Locate the cell with the specified text and output its [X, Y] center coordinate. 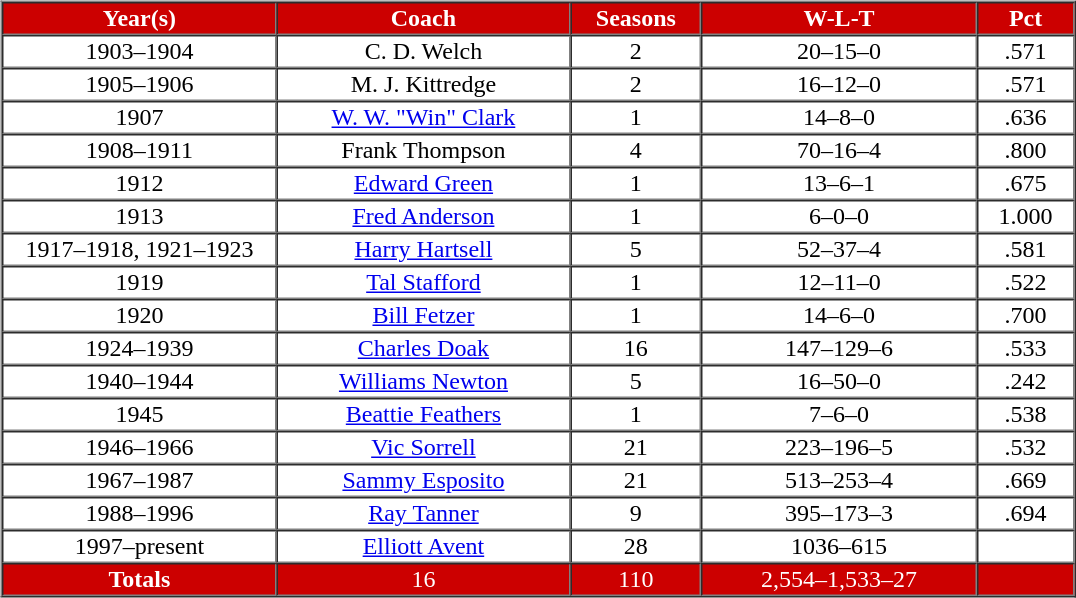
C. D. Welch [424, 52]
14–6–0 [840, 316]
1908–1911 [140, 150]
1.000 [1026, 216]
.581 [1026, 250]
Bill Fetzer [424, 316]
395–173–3 [840, 514]
Coach [424, 18]
Vic Sorrell [424, 448]
16–50–0 [840, 382]
.538 [1026, 414]
Totals [140, 580]
Seasons [636, 18]
147–129–6 [840, 348]
1905–1906 [140, 84]
110 [636, 580]
1945 [140, 414]
16–12–0 [840, 84]
7–6–0 [840, 414]
Sammy Esposito [424, 480]
.533 [1026, 348]
223–196–5 [840, 448]
1920 [140, 316]
13–6–1 [840, 184]
Williams Newton [424, 382]
513–253–4 [840, 480]
2,554–1,533–27 [840, 580]
Ray Tanner [424, 514]
1940–1944 [140, 382]
Elliott Avent [424, 546]
Tal Stafford [424, 282]
1967–1987 [140, 480]
.636 [1026, 118]
1903–1904 [140, 52]
Pct [1026, 18]
.675 [1026, 184]
14–8–0 [840, 118]
52–37–4 [840, 250]
.700 [1026, 316]
20–15–0 [840, 52]
.694 [1026, 514]
28 [636, 546]
Charles Doak [424, 348]
1907 [140, 118]
.669 [1026, 480]
1946–1966 [140, 448]
.242 [1026, 382]
W-L-T [840, 18]
Edward Green [424, 184]
6–0–0 [840, 216]
1912 [140, 184]
Beattie Feathers [424, 414]
Fred Anderson [424, 216]
4 [636, 150]
1917–1918, 1921–1923 [140, 250]
1988–1996 [140, 514]
1924–1939 [140, 348]
1997–present [140, 546]
12–11–0 [840, 282]
1036–615 [840, 546]
Harry Hartsell [424, 250]
W. W. "Win" Clark [424, 118]
Year(s) [140, 18]
1919 [140, 282]
.800 [1026, 150]
70–16–4 [840, 150]
.532 [1026, 448]
M. J. Kittredge [424, 84]
1913 [140, 216]
.522 [1026, 282]
9 [636, 514]
Frank Thompson [424, 150]
